Output the [x, y] coordinate of the center of the cell containing the given text.  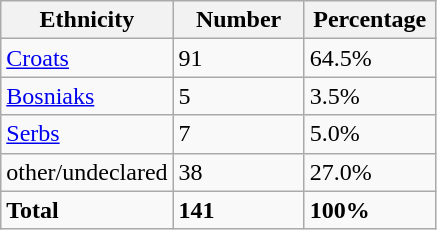
7 [238, 134]
100% [370, 210]
5.0% [370, 134]
Number [238, 20]
Bosniaks [87, 96]
38 [238, 172]
Total [87, 210]
Serbs [87, 134]
27.0% [370, 172]
Croats [87, 58]
91 [238, 58]
64.5% [370, 58]
other/undeclared [87, 172]
3.5% [370, 96]
141 [238, 210]
5 [238, 96]
Ethnicity [87, 20]
Percentage [370, 20]
